Determine the [x, y] coordinate at the center of the cell enclosing the given text.  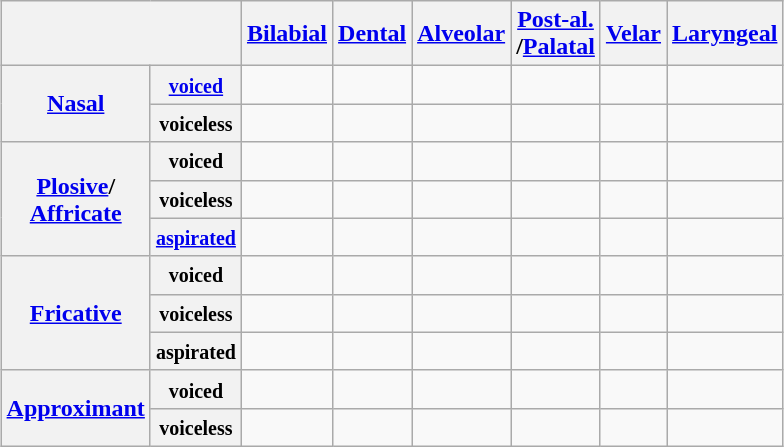
Post-al./Palatal [556, 34]
Alveolar [462, 34]
Velar [633, 34]
Plosive/Affricate [76, 199]
Bilabial [286, 34]
Nasal [76, 104]
Dental [372, 34]
Laryngeal [725, 34]
Approximant [76, 408]
Fricative [76, 313]
